Provide the [x, y] coordinate of the cell's center where the given text is located.  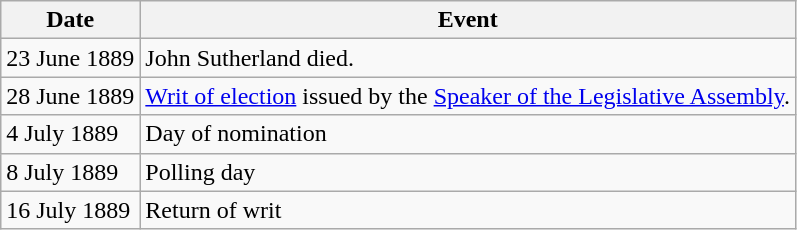
Day of nomination [468, 134]
16 July 1889 [70, 210]
23 June 1889 [70, 58]
Date [70, 20]
Writ of election issued by the Speaker of the Legislative Assembly. [468, 96]
4 July 1889 [70, 134]
28 June 1889 [70, 96]
John Sutherland died. [468, 58]
8 July 1889 [70, 172]
Return of writ [468, 210]
Event [468, 20]
Polling day [468, 172]
